Return the [X, Y] coordinate for the center point of the cell that contains the specified text.  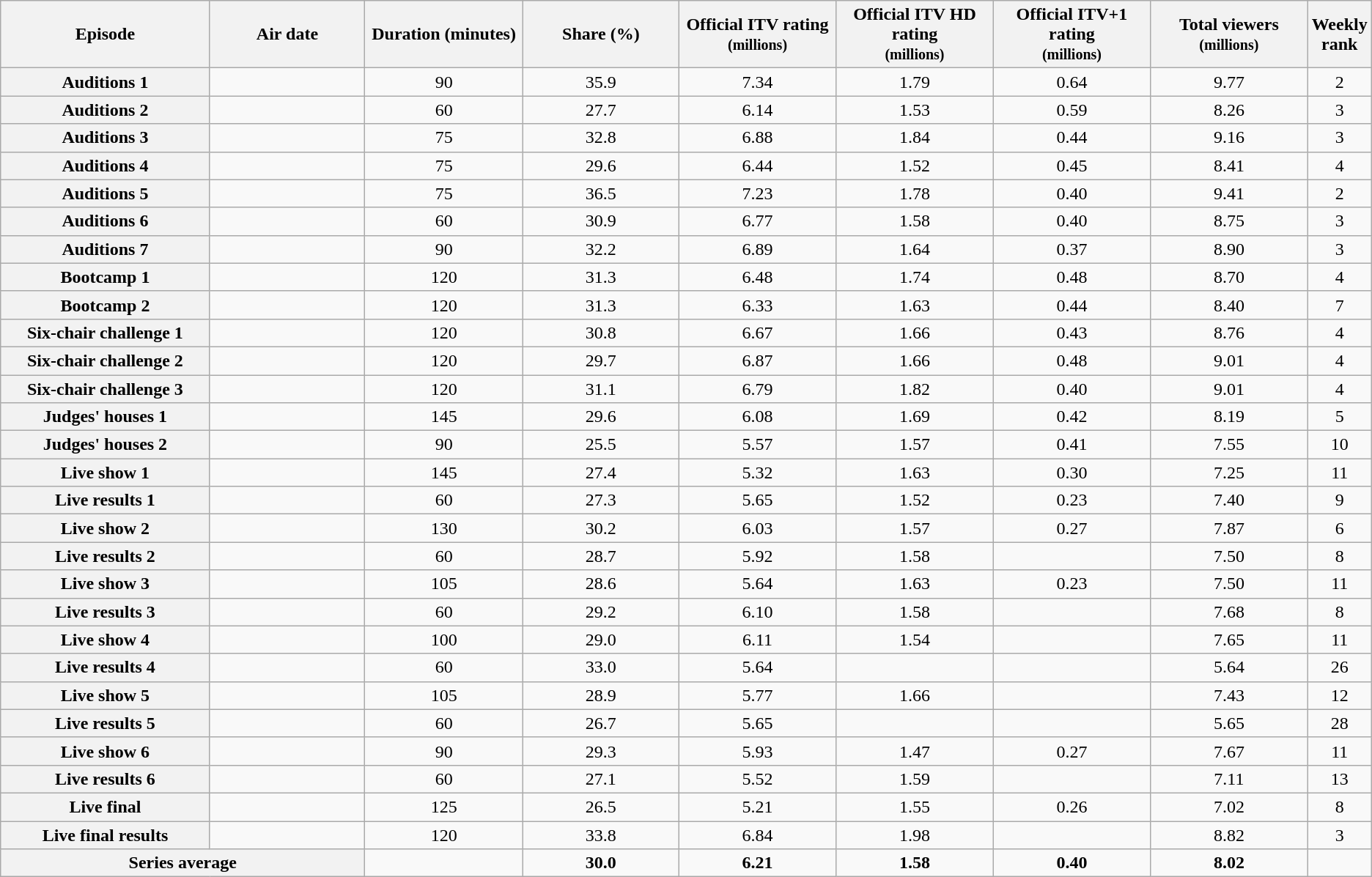
Auditions 5 [106, 193]
130 [444, 528]
6.44 [757, 166]
5.92 [757, 556]
33.0 [601, 667]
6.48 [757, 277]
27.4 [601, 473]
6.11 [757, 640]
12 [1340, 695]
Live show 1 [106, 473]
Official ITV rating(millions) [757, 34]
25.5 [601, 445]
9.16 [1229, 138]
Live show 2 [106, 528]
27.7 [601, 110]
1.82 [915, 389]
Judges' houses 1 [106, 417]
5.57 [757, 445]
9 [1340, 500]
7.67 [1229, 751]
8.19 [1229, 417]
31.1 [601, 389]
13 [1340, 779]
7 [1340, 305]
8.75 [1229, 221]
8.90 [1229, 249]
Duration (minutes) [444, 34]
Six-chair challenge 2 [106, 360]
Live results 4 [106, 667]
30.0 [601, 863]
Bootcamp 2 [106, 305]
29.0 [601, 640]
5.21 [757, 807]
8.02 [1229, 863]
27.3 [601, 500]
0.45 [1072, 166]
10 [1340, 445]
1.69 [915, 417]
7.11 [1229, 779]
1.84 [915, 138]
Official ITV HD rating(millions) [915, 34]
Official ITV+1 rating(millions) [1072, 34]
Live show 6 [106, 751]
Judges' houses 2 [106, 445]
6.79 [757, 389]
Six-chair challenge 1 [106, 333]
Auditions 4 [106, 166]
Live final results [106, 835]
Live show 4 [106, 640]
32.8 [601, 138]
6.03 [757, 528]
36.5 [601, 193]
6.14 [757, 110]
0.26 [1072, 807]
5 [1340, 417]
6.87 [757, 360]
26.5 [601, 807]
6.77 [757, 221]
0.41 [1072, 445]
26 [1340, 667]
5.32 [757, 473]
0.59 [1072, 110]
7.23 [757, 193]
6.33 [757, 305]
1.54 [915, 640]
29.3 [601, 751]
Auditions 6 [106, 221]
9.41 [1229, 193]
8.26 [1229, 110]
0.37 [1072, 249]
Auditions 1 [106, 82]
30.9 [601, 221]
28.9 [601, 695]
8.41 [1229, 166]
7.68 [1229, 612]
Series average [183, 863]
7.02 [1229, 807]
Total viewers(millions) [1229, 34]
9.77 [1229, 82]
0.43 [1072, 333]
Live show 5 [106, 695]
35.9 [601, 82]
28.6 [601, 584]
Auditions 3 [106, 138]
7.65 [1229, 640]
Live results 1 [106, 500]
1.74 [915, 277]
8.70 [1229, 277]
0.30 [1072, 473]
29.7 [601, 360]
6.89 [757, 249]
Auditions 7 [106, 249]
32.2 [601, 249]
8.40 [1229, 305]
6.88 [757, 138]
Weekly rank [1340, 34]
1.47 [915, 751]
29.2 [601, 612]
1.53 [915, 110]
6.21 [757, 863]
Episode [106, 34]
30.8 [601, 333]
Live results 2 [106, 556]
1.79 [915, 82]
6.08 [757, 417]
8.82 [1229, 835]
6.84 [757, 835]
27.1 [601, 779]
7.40 [1229, 500]
1.64 [915, 249]
6 [1340, 528]
7.43 [1229, 695]
1.55 [915, 807]
33.8 [601, 835]
125 [444, 807]
Live show 3 [106, 584]
Air date [287, 34]
5.77 [757, 695]
7.87 [1229, 528]
100 [444, 640]
1.78 [915, 193]
0.42 [1072, 417]
5.52 [757, 779]
Live results 3 [106, 612]
Auditions 2 [106, 110]
1.59 [915, 779]
Six-chair challenge 3 [106, 389]
Live results 6 [106, 779]
5.93 [757, 751]
Bootcamp 1 [106, 277]
7.34 [757, 82]
6.10 [757, 612]
30.2 [601, 528]
Live results 5 [106, 723]
Share (%) [601, 34]
28.7 [601, 556]
7.55 [1229, 445]
28 [1340, 723]
0.64 [1072, 82]
1.98 [915, 835]
Live final [106, 807]
7.25 [1229, 473]
8.76 [1229, 333]
26.7 [601, 723]
6.67 [757, 333]
